Return [X, Y] of the center of cell containing provided text 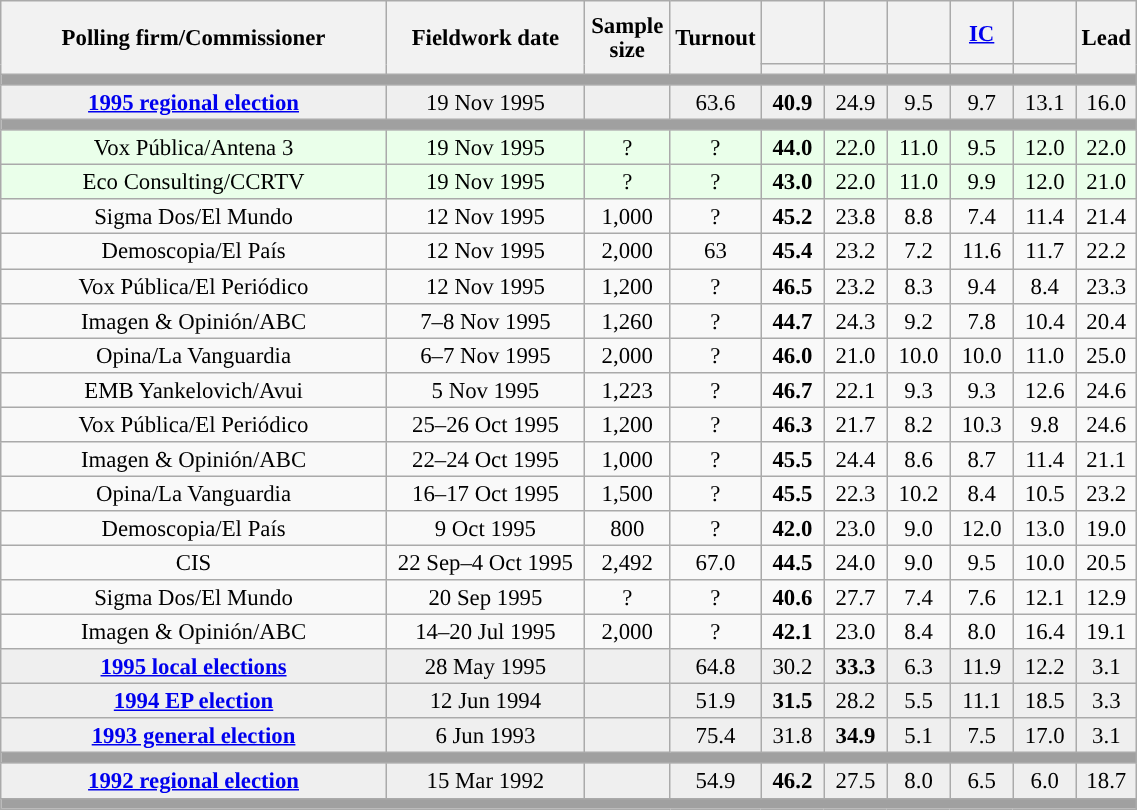
7.6 [982, 598]
1992 regional election [194, 782]
6.3 [918, 666]
Polling firm/Commissioner [194, 38]
6–7 Nov 1995 [485, 356]
5.1 [918, 736]
9 Oct 1995 [485, 528]
21.1 [1106, 460]
63 [716, 252]
30.2 [792, 666]
64.8 [716, 666]
17.0 [1044, 736]
46.2 [792, 782]
22.3 [856, 494]
43.0 [792, 182]
Lead [1106, 38]
12.9 [1106, 598]
24.3 [856, 320]
5.5 [918, 702]
10.4 [1044, 320]
25.0 [1106, 356]
7.2 [918, 252]
6.5 [982, 782]
16.4 [1044, 632]
Fieldwork date [485, 38]
33.3 [856, 666]
6.0 [1044, 782]
1,500 [627, 494]
1,260 [627, 320]
44.0 [792, 148]
12.2 [1044, 666]
19.0 [1106, 528]
2,492 [627, 562]
45.4 [792, 252]
21.4 [1106, 218]
24.4 [856, 460]
11.1 [982, 702]
25–26 Oct 1995 [485, 424]
67.0 [716, 562]
27.7 [856, 598]
1993 general election [194, 736]
13.0 [1044, 528]
1,223 [627, 390]
46.7 [792, 390]
27.5 [856, 782]
28 May 1995 [485, 666]
Vox Pública/Antena 3 [194, 148]
10.3 [982, 424]
40.9 [792, 102]
54.9 [716, 782]
22 Sep–4 Oct 1995 [485, 562]
8.6 [918, 460]
45.2 [792, 218]
20 Sep 1995 [485, 598]
1994 EP election [194, 702]
22.1 [856, 390]
31.8 [792, 736]
11.6 [982, 252]
9.7 [982, 102]
20.4 [1106, 320]
Sample size [627, 38]
9.9 [982, 182]
21.7 [856, 424]
9.4 [982, 286]
31.5 [792, 702]
34.9 [856, 736]
16.0 [1106, 102]
75.4 [716, 736]
20.5 [1106, 562]
18.7 [1106, 782]
8.8 [918, 218]
1995 local elections [194, 666]
6 Jun 1993 [485, 736]
7.5 [982, 736]
8.3 [918, 286]
42.1 [792, 632]
14–20 Jul 1995 [485, 632]
44.5 [792, 562]
CIS [194, 562]
5 Nov 1995 [485, 390]
22–24 Oct 1995 [485, 460]
24.9 [856, 102]
22.2 [1106, 252]
8.7 [982, 460]
16–17 Oct 1995 [485, 494]
46.5 [792, 286]
10.5 [1044, 494]
12.1 [1044, 598]
13.1 [1044, 102]
Eco Consulting/CCRTV [194, 182]
63.6 [716, 102]
24.0 [856, 562]
23.3 [1106, 286]
51.9 [716, 702]
8.2 [918, 424]
7–8 Nov 1995 [485, 320]
3.3 [1106, 702]
EMB Yankelovich/Avui [194, 390]
800 [627, 528]
46.3 [792, 424]
46.0 [792, 356]
1995 regional election [194, 102]
7.8 [982, 320]
9.8 [1044, 424]
28.2 [856, 702]
23.8 [856, 218]
42.0 [792, 528]
40.6 [792, 598]
10.2 [918, 494]
Turnout [716, 38]
15 Mar 1992 [485, 782]
9.2 [918, 320]
44.7 [792, 320]
IC [982, 32]
19.1 [1106, 632]
12.6 [1044, 390]
11.9 [982, 666]
12 Jun 1994 [485, 702]
11.7 [1044, 252]
18.5 [1044, 702]
